Extract the [X, Y] coordinate from the center of the cell holding the provided text.  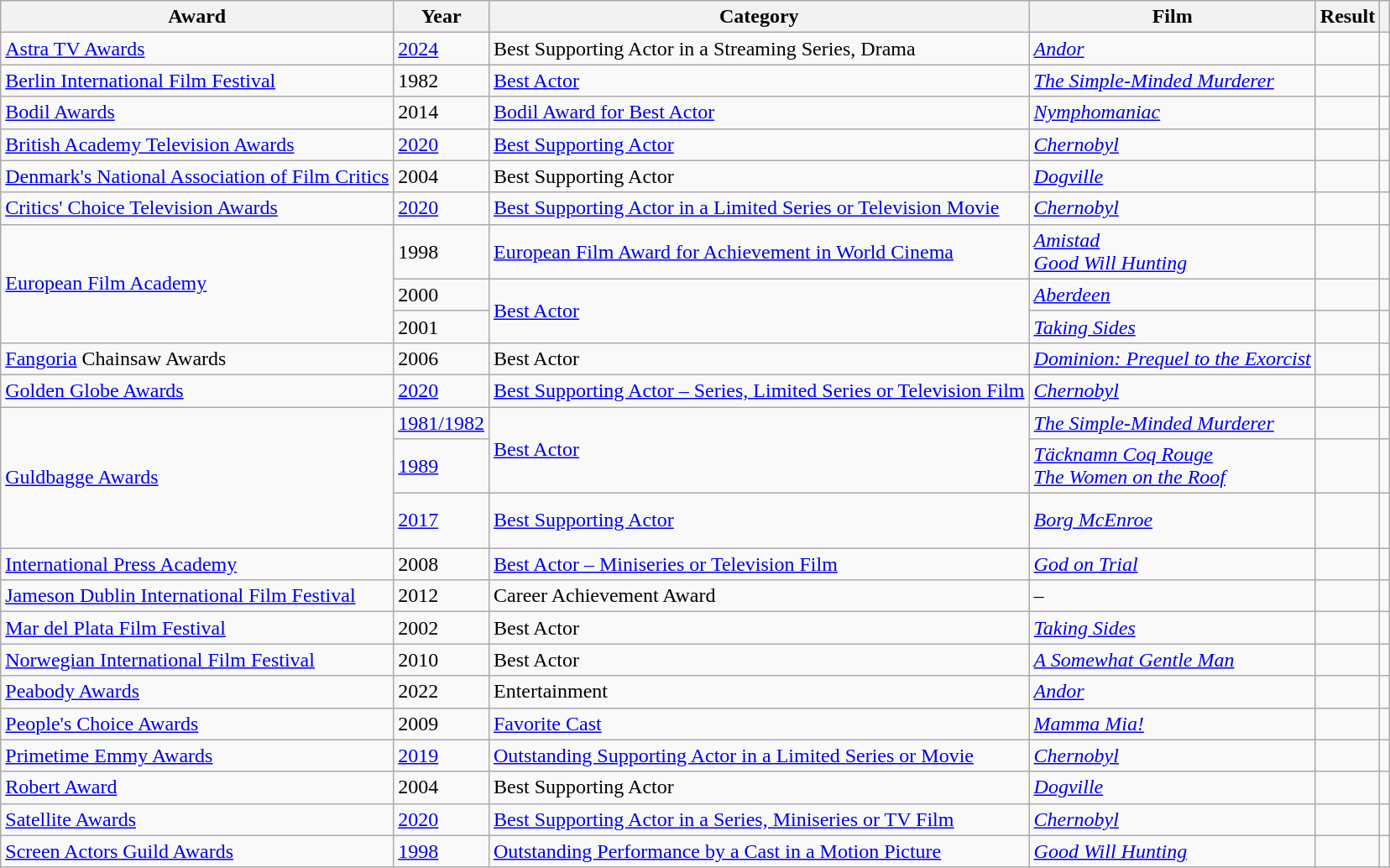
2000 [442, 295]
2017 [442, 520]
Fangoria Chainsaw Awards [197, 358]
Nymphomaniac [1172, 112]
AmistadGood Will Hunting [1172, 252]
2001 [442, 327]
Peabody Awards [197, 692]
Dominion: Prequel to the Exorcist [1172, 358]
1981/1982 [442, 422]
Screen Actors Guild Awards [197, 851]
Guldbagge Awards [197, 477]
European Film Academy [197, 284]
Jameson Dublin International Film Festival [197, 596]
Film [1172, 17]
Denmark's National Association of Film Critics [197, 176]
Aberdeen [1172, 295]
2008 [442, 564]
Favorite Cast [759, 724]
Best Supporting Actor in a Streaming Series, Drama [759, 49]
Best Supporting Actor – Series, Limited Series or Television Film [759, 390]
A Somewhat Gentle Man [1172, 660]
– [1172, 596]
Good Will Hunting [1172, 851]
Outstanding Supporting Actor in a Limited Series or Movie [759, 756]
2002 [442, 628]
1989 [442, 467]
Best Supporting Actor in a Limited Series or Television Movie [759, 208]
Täcknamn Coq RougeThe Women on the Roof [1172, 467]
British Academy Television Awards [197, 144]
2012 [442, 596]
Bodil Awards [197, 112]
2014 [442, 112]
1982 [442, 81]
God on Trial [1172, 564]
Golden Globe Awards [197, 390]
European Film Award for Achievement in World Cinema [759, 252]
Year [442, 17]
2022 [442, 692]
Outstanding Performance by a Cast in a Motion Picture [759, 851]
Result [1347, 17]
Category [759, 17]
Entertainment [759, 692]
Borg McEnroe [1172, 520]
Mamma Mia! [1172, 724]
Career Achievement Award [759, 596]
People's Choice Awards [197, 724]
Satellite Awards [197, 819]
Bodil Award for Best Actor [759, 112]
Mar del Plata Film Festival [197, 628]
2009 [442, 724]
Best Supporting Actor in a Series, Miniseries or TV Film [759, 819]
Berlin International Film Festival [197, 81]
Robert Award [197, 787]
2019 [442, 756]
Astra TV Awards [197, 49]
Norwegian International Film Festival [197, 660]
Award [197, 17]
2010 [442, 660]
International Press Academy [197, 564]
Best Actor – Miniseries or Television Film [759, 564]
Primetime Emmy Awards [197, 756]
Critics' Choice Television Awards [197, 208]
2006 [442, 358]
2024 [442, 49]
